For the text-containing cell, return its midpoint in [x, y] coordinate format. 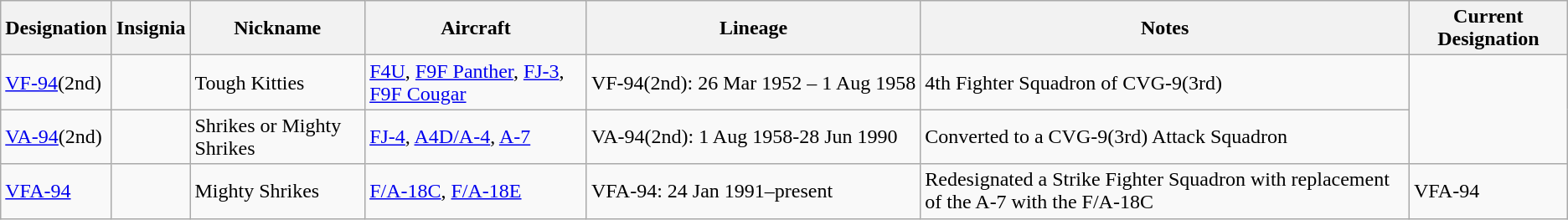
Tough Kitties [278, 82]
Designation [56, 28]
F4U, F9F Panther, FJ-3, F9F Cougar [476, 82]
Lineage [753, 28]
Notes [1165, 28]
VF-94(2nd): 26 Mar 1952 – 1 Aug 1958 [753, 82]
VFA-94: 24 Jan 1991–present [753, 191]
Redesignated a Strike Fighter Squadron with replacement of the A-7 with the F/A-18C [1165, 191]
VA-94(2nd): 1 Aug 1958-28 Jun 1990 [753, 137]
Shrikes or Mighty Shrikes [278, 137]
FJ-4, A4D/A-4, A-7 [476, 137]
Converted to a CVG-9(3rd) Attack Squadron [1165, 137]
F/A-18C, F/A-18E [476, 191]
Mighty Shrikes [278, 191]
Nickname [278, 28]
4th Fighter Squadron of CVG-9(3rd) [1165, 82]
VF-94(2nd) [56, 82]
Current Designation [1488, 28]
Aircraft [476, 28]
VA-94(2nd) [56, 137]
Insignia [151, 28]
